Provide the (X, Y) coordinate of the cell's center where the given text is located.  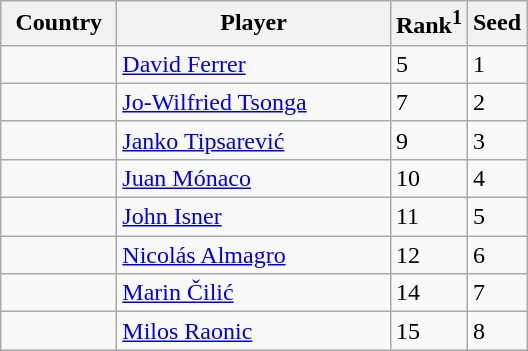
Player (254, 24)
Nicolás Almagro (254, 255)
Janko Tipsarević (254, 140)
4 (496, 178)
John Isner (254, 217)
2 (496, 102)
Jo-Wilfried Tsonga (254, 102)
12 (428, 255)
Juan Mónaco (254, 178)
6 (496, 255)
14 (428, 293)
10 (428, 178)
8 (496, 331)
15 (428, 331)
Rank1 (428, 24)
11 (428, 217)
Marin Čilić (254, 293)
Seed (496, 24)
1 (496, 64)
9 (428, 140)
David Ferrer (254, 64)
Country (59, 24)
3 (496, 140)
Milos Raonic (254, 331)
